Determine the (X, Y) coordinate at the center of the cell enclosing the given text.  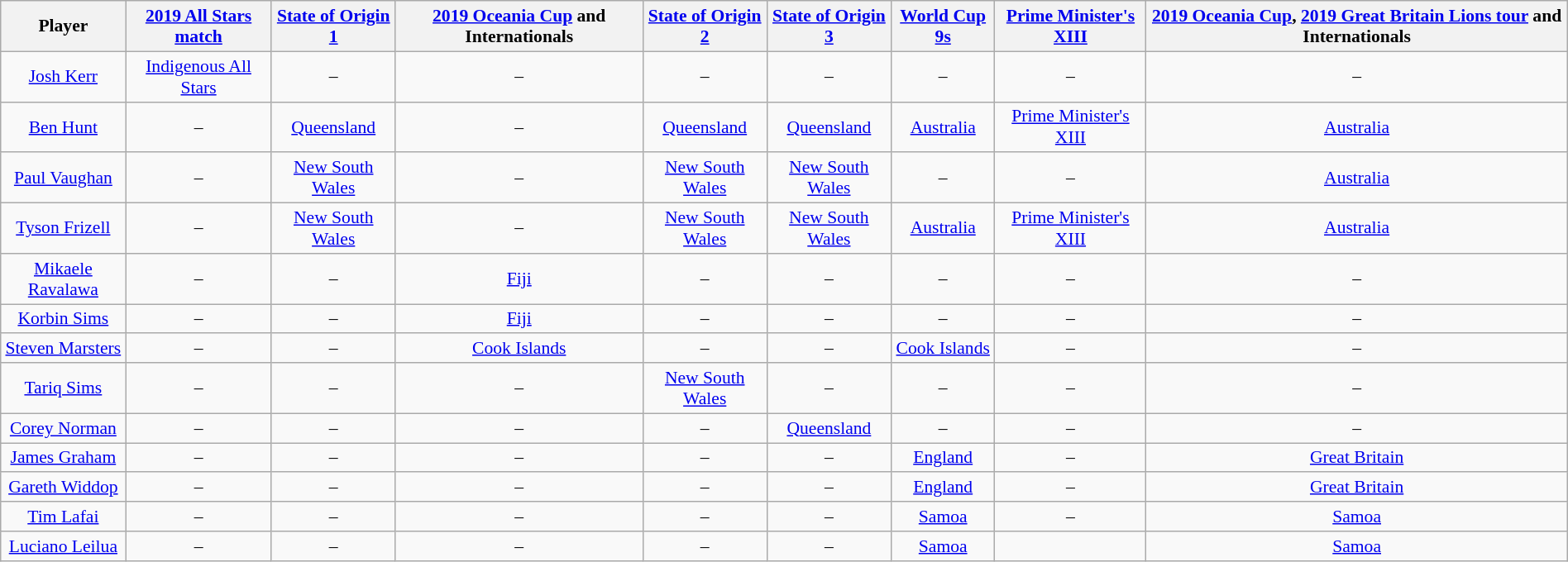
Tariq Sims (63, 388)
State of Origin 3 (829, 26)
Paul Vaughan (63, 179)
Corey Norman (63, 428)
Indigenous All Stars (198, 76)
State of Origin 2 (705, 26)
Josh Kerr (63, 76)
Mikaele Ravalawa (63, 279)
2019 Oceania Cup and Internationals (519, 26)
Player (63, 26)
2019 All Stars match (198, 26)
Ben Hunt (63, 127)
State of Origin 1 (333, 26)
Tim Lafai (63, 517)
World Cup 9s (943, 26)
Gareth Widdop (63, 488)
Steven Marsters (63, 349)
Luciano Leilua (63, 546)
2019 Oceania Cup, 2019 Great Britain Lions tour and Internationals (1356, 26)
Tyson Frizell (63, 228)
James Graham (63, 458)
Korbin Sims (63, 319)
